Return the (X, Y) coordinate for the center point of the cell that contains the specified text.  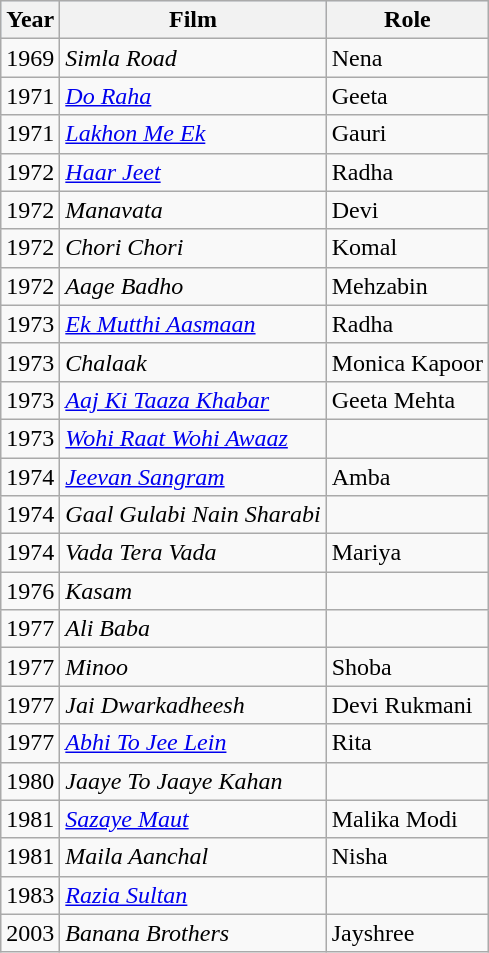
Lakhon Me Ek (193, 134)
Aage Badho (193, 286)
Abhi To Jee Lein (193, 743)
Simla Road (193, 58)
Mehzabin (407, 286)
Year (30, 20)
1976 (30, 591)
Devi (407, 210)
Role (407, 20)
Jeevan Sangram (193, 477)
Monica Kapoor (407, 362)
Film (193, 20)
Chalaak (193, 362)
1969 (30, 58)
Geeta Mehta (407, 400)
Amba (407, 477)
Malika Modi (407, 819)
Geeta (407, 96)
Maila Aanchal (193, 857)
Shoba (407, 667)
Mariya (407, 553)
Jayshree (407, 933)
Ek Mutthi Aasmaan (193, 324)
Devi Rukmani (407, 705)
Do Raha (193, 96)
Razia Sultan (193, 895)
2003 (30, 933)
Gauri (407, 134)
1980 (30, 781)
1983 (30, 895)
Kasam (193, 591)
Chori Chori (193, 248)
Haar Jeet (193, 172)
Banana Brothers (193, 933)
Ali Baba (193, 629)
Vada Tera Vada (193, 553)
Nisha (407, 857)
Aaj Ki Taaza Khabar (193, 400)
Jaaye To Jaaye Kahan (193, 781)
Gaal Gulabi Nain Sharabi (193, 515)
Sazaye Maut (193, 819)
Komal (407, 248)
Nena (407, 58)
Jai Dwarkadheesh (193, 705)
Minoo (193, 667)
Rita (407, 743)
Wohi Raat Wohi Awaaz (193, 438)
Manavata (193, 210)
